Detect which cell encompasses the target text, then output its (X, Y) center coordinate. 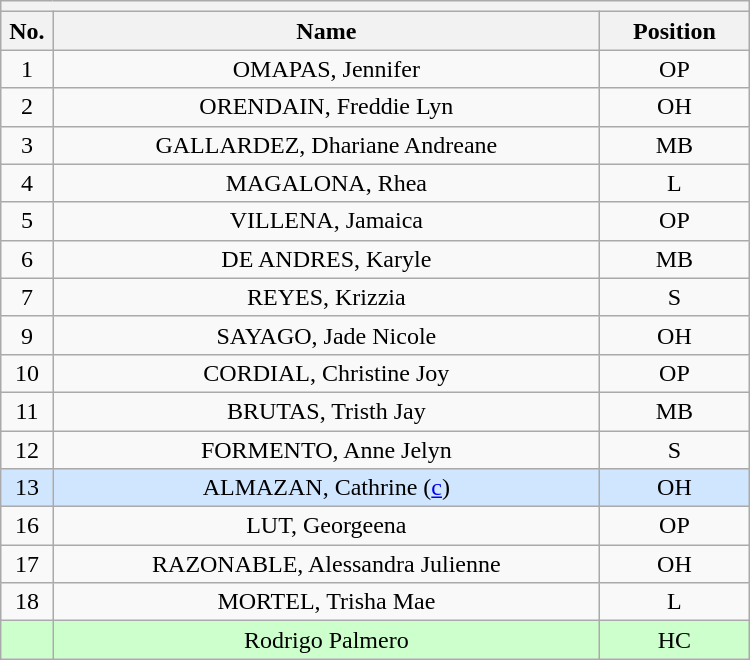
1 (27, 69)
17 (27, 564)
7 (27, 297)
BRUTAS, Tristh Jay (326, 411)
Position (675, 31)
13 (27, 488)
CORDIAL, Christine Joy (326, 373)
No. (27, 31)
ORENDAIN, Freddie Lyn (326, 107)
2 (27, 107)
11 (27, 411)
16 (27, 526)
OMAPAS, Jennifer (326, 69)
Name (326, 31)
LUT, Georgeena (326, 526)
4 (27, 183)
HC (675, 640)
12 (27, 449)
10 (27, 373)
18 (27, 602)
FORMENTO, Anne Jelyn (326, 449)
REYES, Krizzia (326, 297)
3 (27, 145)
MORTEL, Trisha Mae (326, 602)
ALMAZAN, Cathrine (c) (326, 488)
SAYAGO, Jade Nicole (326, 335)
Rodrigo Palmero (326, 640)
VILLENA, Jamaica (326, 221)
MAGALONA, Rhea (326, 183)
6 (27, 259)
5 (27, 221)
GALLARDEZ, Dhariane Andreane (326, 145)
RAZONABLE, Alessandra Julienne (326, 564)
9 (27, 335)
DE ANDRES, Karyle (326, 259)
